Pinpoint the cell where the given text exists, returning its [x, y] midpoint coordinate. 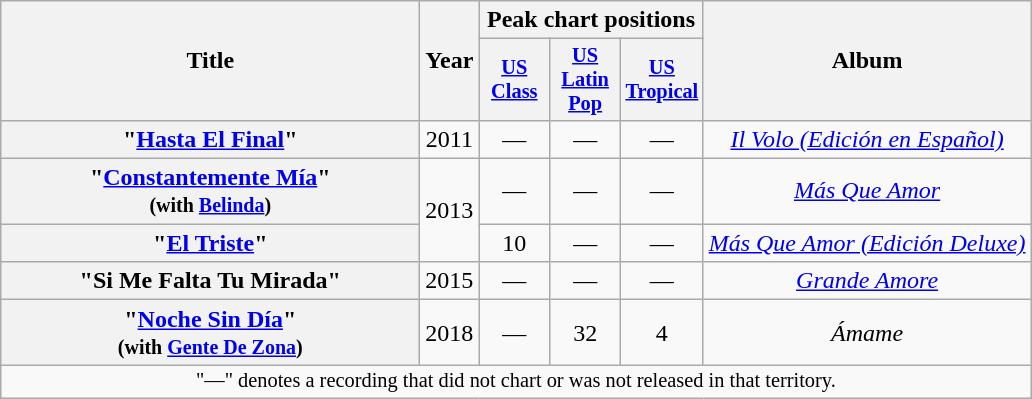
Album [867, 61]
Title [210, 61]
2011 [450, 139]
Year [450, 61]
"Noche Sin Día"(with Gente De Zona) [210, 332]
2015 [450, 281]
USTropical [662, 80]
"Si Me Falta Tu Mirada" [210, 281]
USClass [514, 80]
USLatin Pop [586, 80]
"El Triste" [210, 243]
Más Que Amor [867, 192]
Grande Amore [867, 281]
Más Que Amor (Edición Deluxe) [867, 243]
Il Volo (Edición en Español) [867, 139]
2013 [450, 210]
32 [586, 332]
Ámame [867, 332]
"Hasta El Final" [210, 139]
Peak chart positions [591, 20]
"Constantemente Mía"(with Belinda) [210, 192]
"—" denotes a recording that did not chart or was not released in that territory. [516, 382]
10 [514, 243]
2018 [450, 332]
4 [662, 332]
